Identify which cell holds the provided text, then report its (x, y) central coordinate. 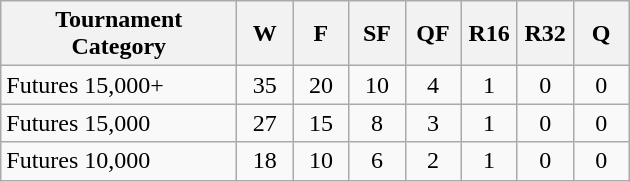
R32 (545, 34)
20 (321, 85)
15 (321, 123)
Futures 15,000+ (119, 85)
Futures 10,000 (119, 161)
8 (377, 123)
W (265, 34)
R16 (489, 34)
6 (377, 161)
35 (265, 85)
27 (265, 123)
18 (265, 161)
F (321, 34)
QF (433, 34)
3 (433, 123)
2 (433, 161)
4 (433, 85)
Tournament Category (119, 34)
SF (377, 34)
Q (601, 34)
Futures 15,000 (119, 123)
